Locate the cell with the specified text and output its [X, Y] center coordinate. 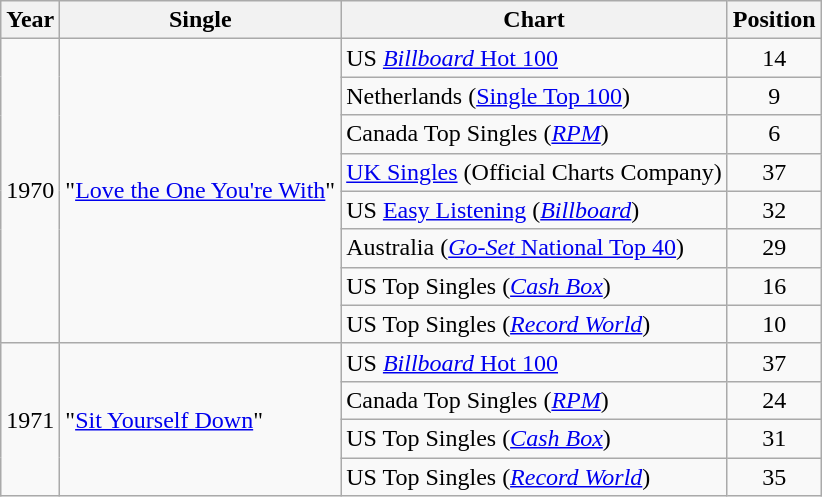
UK Singles (Official Charts Company) [534, 172]
1970 [30, 191]
"Sit Yourself Down" [200, 419]
Position [774, 20]
6 [774, 134]
Chart [534, 20]
35 [774, 477]
"Love the One You're With" [200, 191]
Year [30, 20]
Netherlands (Single Top 100) [534, 96]
1971 [30, 419]
32 [774, 210]
29 [774, 248]
Single [200, 20]
Australia (Go-Set National Top 40) [534, 248]
10 [774, 324]
US Easy Listening (Billboard) [534, 210]
24 [774, 400]
16 [774, 286]
31 [774, 438]
9 [774, 96]
14 [774, 58]
